Search for the cell housing the specified text and yield its (X, Y) center coordinate. 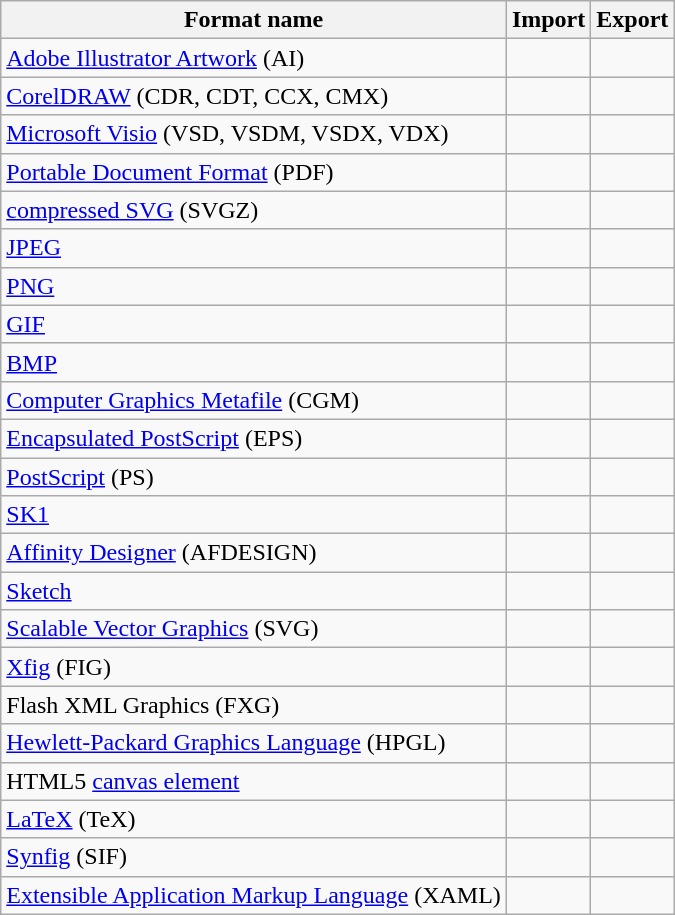
Scalable Vector Graphics (SVG) (254, 629)
Export (632, 20)
GIF (254, 324)
Extensible Application Markup Language (XAML) (254, 895)
Microsoft Visio (VSD, VSDM, VSDX, VDX) (254, 134)
PNG (254, 286)
Synfig (SIF) (254, 857)
Encapsulated PostScript (EPS) (254, 438)
HTML5 canvas element (254, 781)
Hewlett-Packard Graphics Language (HPGL) (254, 743)
PostScript (PS) (254, 477)
Format name (254, 20)
SK1 (254, 515)
Import (548, 20)
Portable Document Format (PDF) (254, 172)
compressed SVG (SVGZ) (254, 210)
Computer Graphics Metafile (CGM) (254, 400)
JPEG (254, 248)
CorelDRAW (CDR, CDT, CCX, CMX) (254, 96)
Adobe Illustrator Artwork (AI) (254, 58)
Flash XML Graphics (FXG) (254, 705)
Affinity Designer (AFDESIGN) (254, 553)
Sketch (254, 591)
BMP (254, 362)
LaTeX (TeX) (254, 819)
Xfig (FIG) (254, 667)
